Identify which cell holds the provided text, then report its (x, y) central coordinate. 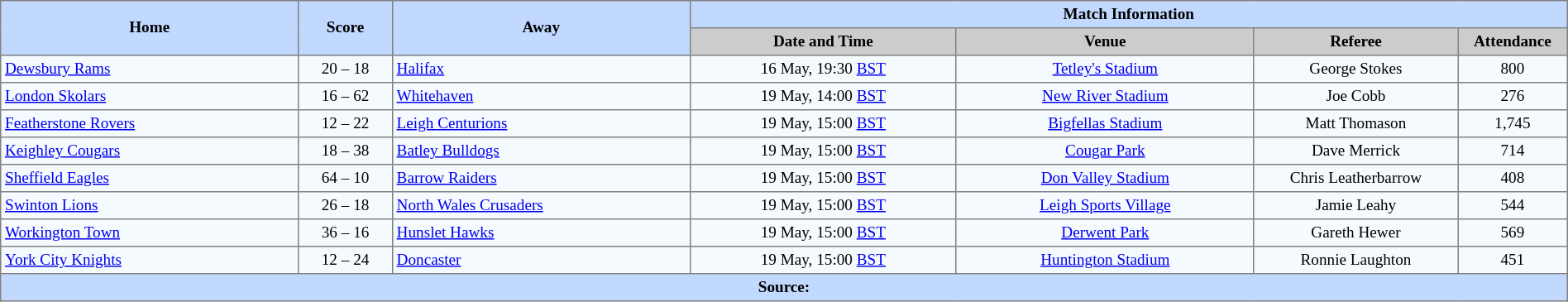
Gareth Hewer (1355, 233)
Date and Time (823, 41)
16 May, 19:30 BST (823, 70)
Referee (1355, 41)
Matt Thomason (1355, 124)
Whitehaven (541, 96)
Huntington Stadium (1105, 260)
Featherstone Rovers (150, 124)
New River Stadium (1105, 96)
544 (1513, 205)
Doncaster (541, 260)
George Stokes (1355, 70)
Dave Merrick (1355, 151)
36 – 16 (346, 233)
Attendance (1513, 41)
18 – 38 (346, 151)
York City Knights (150, 260)
Derwent Park (1105, 233)
Barrow Raiders (541, 179)
12 – 22 (346, 124)
Chris Leatherbarrow (1355, 179)
Leigh Sports Village (1105, 205)
20 – 18 (346, 70)
Score (346, 28)
Cougar Park (1105, 151)
408 (1513, 179)
276 (1513, 96)
London Skolars (150, 96)
North Wales Crusaders (541, 205)
Venue (1105, 41)
Match Information (1128, 15)
569 (1513, 233)
Source: (784, 288)
Dewsbury Rams (150, 70)
Workington Town (150, 233)
Hunslet Hawks (541, 233)
Swinton Lions (150, 205)
Tetley's Stadium (1105, 70)
Jamie Leahy (1355, 205)
Away (541, 28)
714 (1513, 151)
19 May, 14:00 BST (823, 96)
Don Valley Stadium (1105, 179)
1,745 (1513, 124)
Joe Cobb (1355, 96)
12 – 24 (346, 260)
451 (1513, 260)
16 – 62 (346, 96)
Sheffield Eagles (150, 179)
Home (150, 28)
26 – 18 (346, 205)
Batley Bulldogs (541, 151)
Halifax (541, 70)
Ronnie Laughton (1355, 260)
Bigfellas Stadium (1105, 124)
800 (1513, 70)
64 – 10 (346, 179)
Keighley Cougars (150, 151)
Leigh Centurions (541, 124)
